Capture the cell that displays the provided text and extract its (x, y) central coordinate. 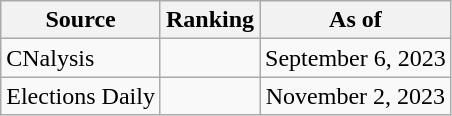
Source (81, 20)
September 6, 2023 (356, 58)
CNalysis (81, 58)
November 2, 2023 (356, 96)
Ranking (210, 20)
As of (356, 20)
Elections Daily (81, 96)
